Locate the cell with the specified text and output its (X, Y) center coordinate. 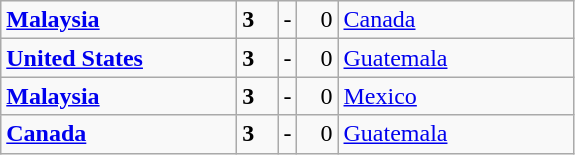
Mexico (456, 96)
United States (119, 58)
